Identify which cell holds the provided text, then report its (x, y) central coordinate. 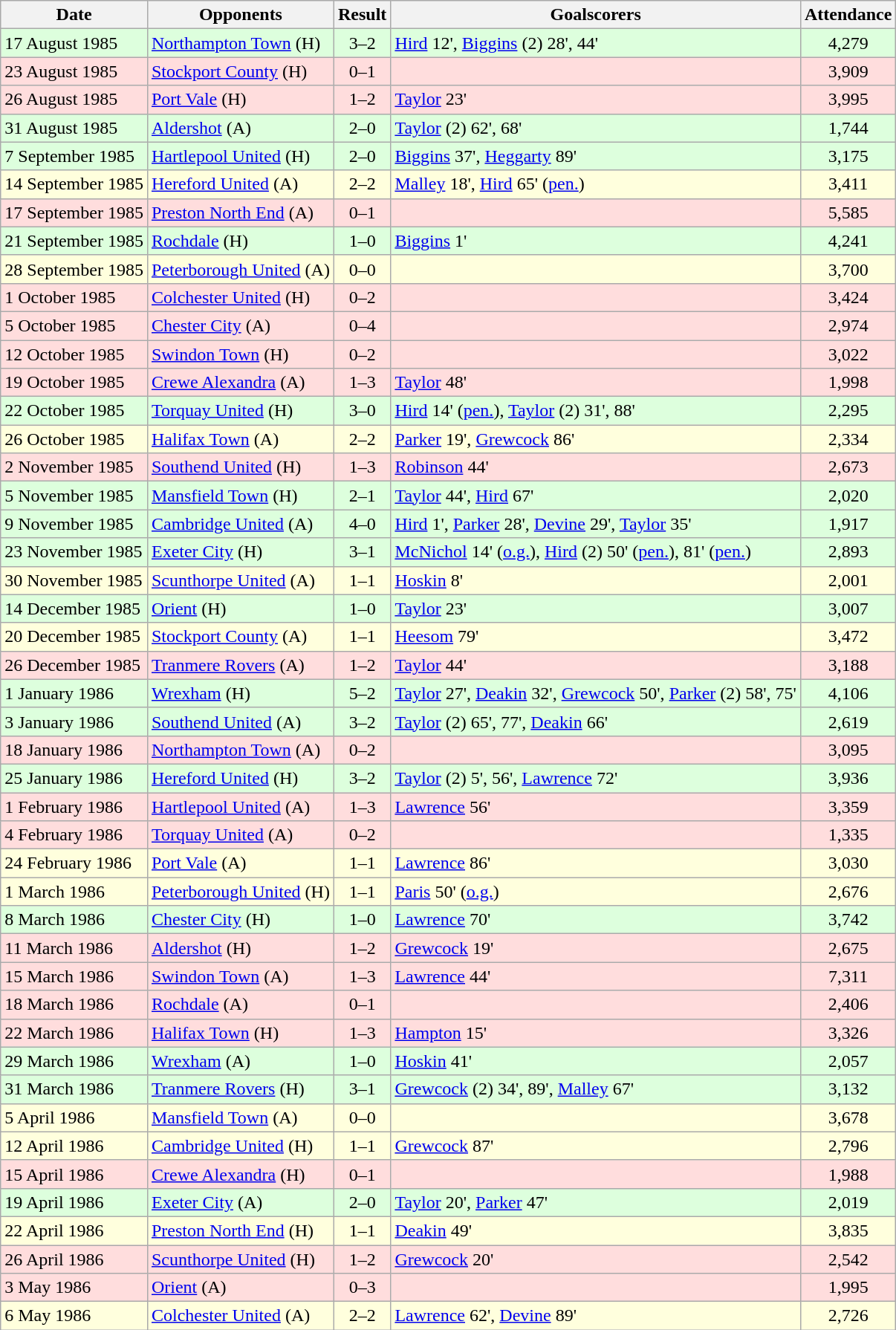
2,001 (848, 580)
3–0 (362, 411)
2,673 (848, 467)
1,995 (848, 1288)
Torquay United (A) (241, 835)
3,188 (848, 665)
Mansfield Town (H) (241, 496)
Opponents (241, 15)
22 October 1985 (74, 411)
3,995 (848, 100)
2,295 (848, 411)
3,678 (848, 1117)
Exeter City (A) (241, 1202)
31 August 1985 (74, 128)
3,472 (848, 637)
19 April 1986 (74, 1202)
26 April 1986 (74, 1259)
3,030 (848, 863)
Orient (H) (241, 609)
3 May 1986 (74, 1288)
Rochdale (A) (241, 1005)
17 September 1985 (74, 213)
Taylor (2) 65', 77', Deakin 66' (596, 721)
26 December 1985 (74, 665)
Parker 19', Grewcock 86' (596, 439)
3,424 (848, 297)
2,020 (848, 496)
30 November 1985 (74, 580)
22 April 1986 (74, 1230)
Taylor 44', Hird 67' (596, 496)
8 March 1986 (74, 920)
Lawrence 44' (596, 976)
Grewcock 20' (596, 1259)
3,007 (848, 609)
Hartlepool United (A) (241, 806)
Lawrence 86' (596, 863)
12 October 1985 (74, 354)
31 March 1986 (74, 1089)
McNichol 14' (o.g.), Hird (2) 50' (pen.), 81' (pen.) (596, 552)
Taylor 48' (596, 383)
19 October 1985 (74, 383)
Lawrence 62', Devine 89' (596, 1316)
4–0 (362, 524)
28 September 1985 (74, 269)
14 December 1985 (74, 609)
Southend United (A) (241, 721)
Rochdale (H) (241, 241)
29 March 1986 (74, 1061)
Crewe Alexandra (H) (241, 1174)
14 September 1985 (74, 184)
Hereford United (A) (241, 184)
Deakin 49' (596, 1230)
Swindon Town (H) (241, 354)
21 September 1985 (74, 241)
Peterborough United (H) (241, 892)
2,893 (848, 552)
2,726 (848, 1316)
3,909 (848, 71)
Orient (A) (241, 1288)
12 April 1986 (74, 1146)
2,796 (848, 1146)
Preston North End (A) (241, 213)
Scunthorpe United (H) (241, 1259)
Heesom 79' (596, 637)
1 October 1985 (74, 297)
Wrexham (A) (241, 1061)
Chester City (H) (241, 920)
Port Vale (H) (241, 100)
Hoskin 8' (596, 580)
Lawrence 56' (596, 806)
26 October 1985 (74, 439)
2,974 (848, 325)
2,057 (848, 1061)
4,279 (848, 43)
2 November 1985 (74, 467)
Wrexham (H) (241, 693)
24 February 1986 (74, 863)
Tranmere Rovers (A) (241, 665)
5 November 1985 (74, 496)
Hird 14' (pen.), Taylor (2) 31', 88' (596, 411)
2,676 (848, 892)
Colchester United (H) (241, 297)
Hird 12', Biggins (2) 28', 44' (596, 43)
3,742 (848, 920)
23 August 1985 (74, 71)
Hereford United (H) (241, 778)
Biggins 37', Heggarty 89' (596, 156)
6 May 1986 (74, 1316)
Taylor 27', Deakin 32', Grewcock 50', Parker (2) 58', 75' (596, 693)
Southend United (H) (241, 467)
Grewcock 87' (596, 1146)
Result (362, 15)
Stockport County (A) (241, 637)
Biggins 1' (596, 241)
1 January 1986 (74, 693)
11 March 1986 (74, 948)
3,936 (848, 778)
1 March 1986 (74, 892)
Port Vale (A) (241, 863)
18 January 1986 (74, 750)
2,334 (848, 439)
17 August 1985 (74, 43)
23 November 1985 (74, 552)
2,019 (848, 1202)
Hampton 15' (596, 1033)
0–3 (362, 1288)
Northampton Town (A) (241, 750)
Crewe Alexandra (A) (241, 383)
Northampton Town (H) (241, 43)
26 August 1985 (74, 100)
7 September 1985 (74, 156)
Attendance (848, 15)
0–4 (362, 325)
3,326 (848, 1033)
Swindon Town (A) (241, 976)
3,411 (848, 184)
Lawrence 70' (596, 920)
Peterborough United (A) (241, 269)
Halifax Town (H) (241, 1033)
3,359 (848, 806)
Stockport County (H) (241, 71)
Torquay United (H) (241, 411)
Exeter City (H) (241, 552)
1 February 1986 (74, 806)
9 November 1985 (74, 524)
2,542 (848, 1259)
4,106 (848, 693)
5 October 1985 (74, 325)
3,175 (848, 156)
25 January 1986 (74, 778)
Aldershot (A) (241, 128)
Paris 50' (o.g.) (596, 892)
1,917 (848, 524)
3,022 (848, 354)
2,406 (848, 1005)
3,700 (848, 269)
18 March 1986 (74, 1005)
15 March 1986 (74, 976)
Taylor 20', Parker 47' (596, 1202)
Grewcock (2) 34', 89', Malley 67' (596, 1089)
Halifax Town (A) (241, 439)
3,132 (848, 1089)
Cambridge United (H) (241, 1146)
1,335 (848, 835)
Hartlepool United (H) (241, 156)
15 April 1986 (74, 1174)
Taylor 44' (596, 665)
2–1 (362, 496)
4,241 (848, 241)
3,835 (848, 1230)
Chester City (A) (241, 325)
7,311 (848, 976)
Tranmere Rovers (H) (241, 1089)
5–2 (362, 693)
Goalscorers (596, 15)
Preston North End (H) (241, 1230)
Grewcock 19' (596, 948)
3 January 1986 (74, 721)
4 February 1986 (74, 835)
1,988 (848, 1174)
Robinson 44' (596, 467)
22 March 1986 (74, 1033)
3,095 (848, 750)
1,744 (848, 128)
2,675 (848, 948)
Aldershot (H) (241, 948)
Hird 1', Parker 28', Devine 29', Taylor 35' (596, 524)
Taylor (2) 62', 68' (596, 128)
Mansfield Town (A) (241, 1117)
Malley 18', Hird 65' (pen.) (596, 184)
5,585 (848, 213)
Colchester United (A) (241, 1316)
Taylor (2) 5', 56', Lawrence 72' (596, 778)
Scunthorpe United (A) (241, 580)
Hoskin 41' (596, 1061)
Cambridge United (A) (241, 524)
5 April 1986 (74, 1117)
Date (74, 15)
20 December 1985 (74, 637)
2,619 (848, 721)
1,998 (848, 383)
